Search for the cell housing the specified text and yield its (x, y) center coordinate. 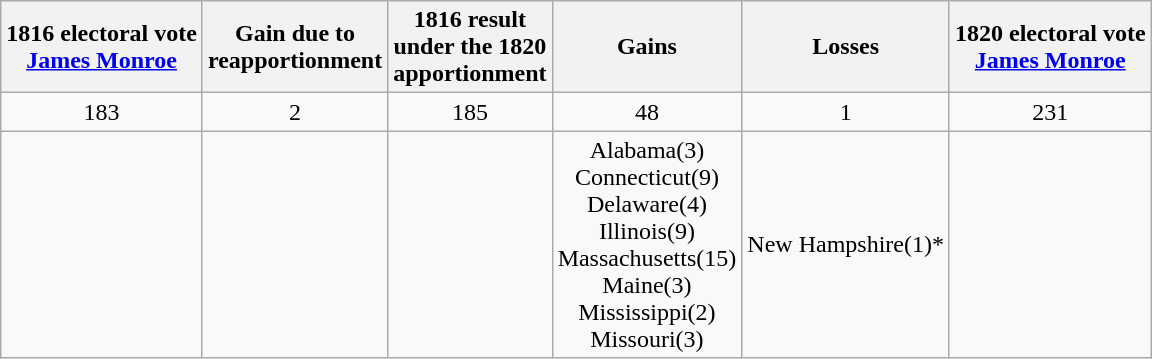
48 (647, 112)
1816 resultunder the 1820apportionment (470, 47)
231 (1050, 112)
Losses (846, 47)
Gain due toreapportionment (294, 47)
Gains (647, 47)
Alabama(3)Connecticut(9)Delaware(4)Illinois(9)Massachusetts(15)Maine(3)Mississippi(2)Missouri(3) (647, 244)
1 (846, 112)
New Hampshire(1)* (846, 244)
185 (470, 112)
1820 electoral voteJames Monroe (1050, 47)
1816 electoral voteJames Monroe (102, 47)
2 (294, 112)
183 (102, 112)
